Find where the given text appears and provide that cell's center as (x, y) coordinate. 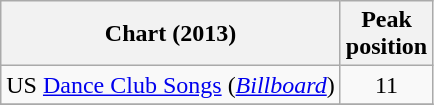
11 (386, 85)
US Dance Club Songs (Billboard) (171, 85)
Chart (2013) (171, 34)
Peakposition (386, 34)
